Provide the [X, Y] coordinate of the cell's center where the given text is located.  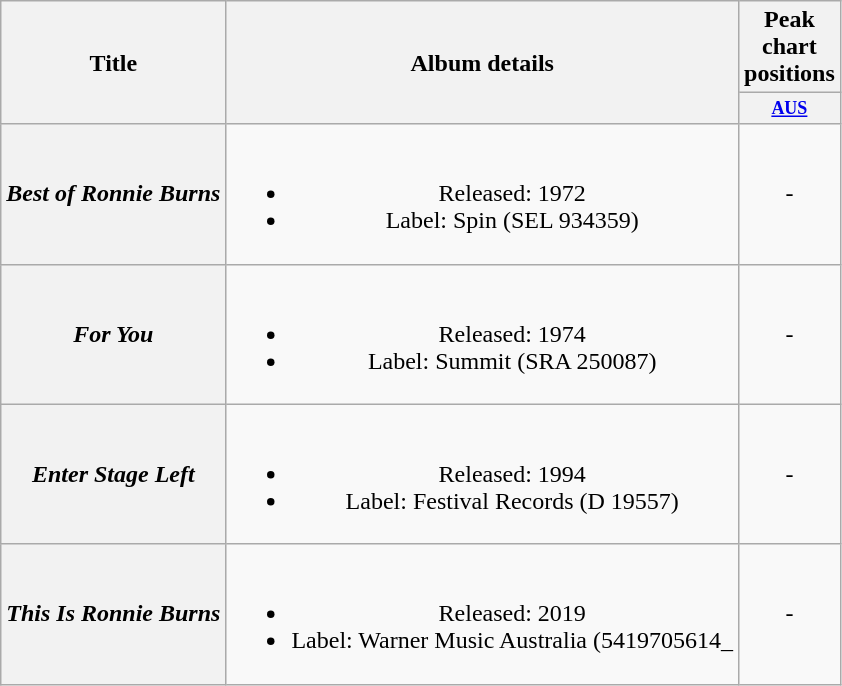
Enter Stage Left [114, 474]
For You [114, 334]
Best of Ronnie Burns [114, 194]
Album details [482, 62]
This Is Ronnie Burns [114, 614]
Title [114, 62]
Released: 2019Label: Warner Music Australia (5419705614_ [482, 614]
Released: 1972Label: Spin (SEL 934359) [482, 194]
Released: 1994Label: Festival Records (D 19557) [482, 474]
Peak chart positions [790, 47]
AUS [790, 108]
Released: 1974Label: Summit (SRA 250087) [482, 334]
